Scan for the cell matching the given text and deliver its (X, Y) coordinate at center. 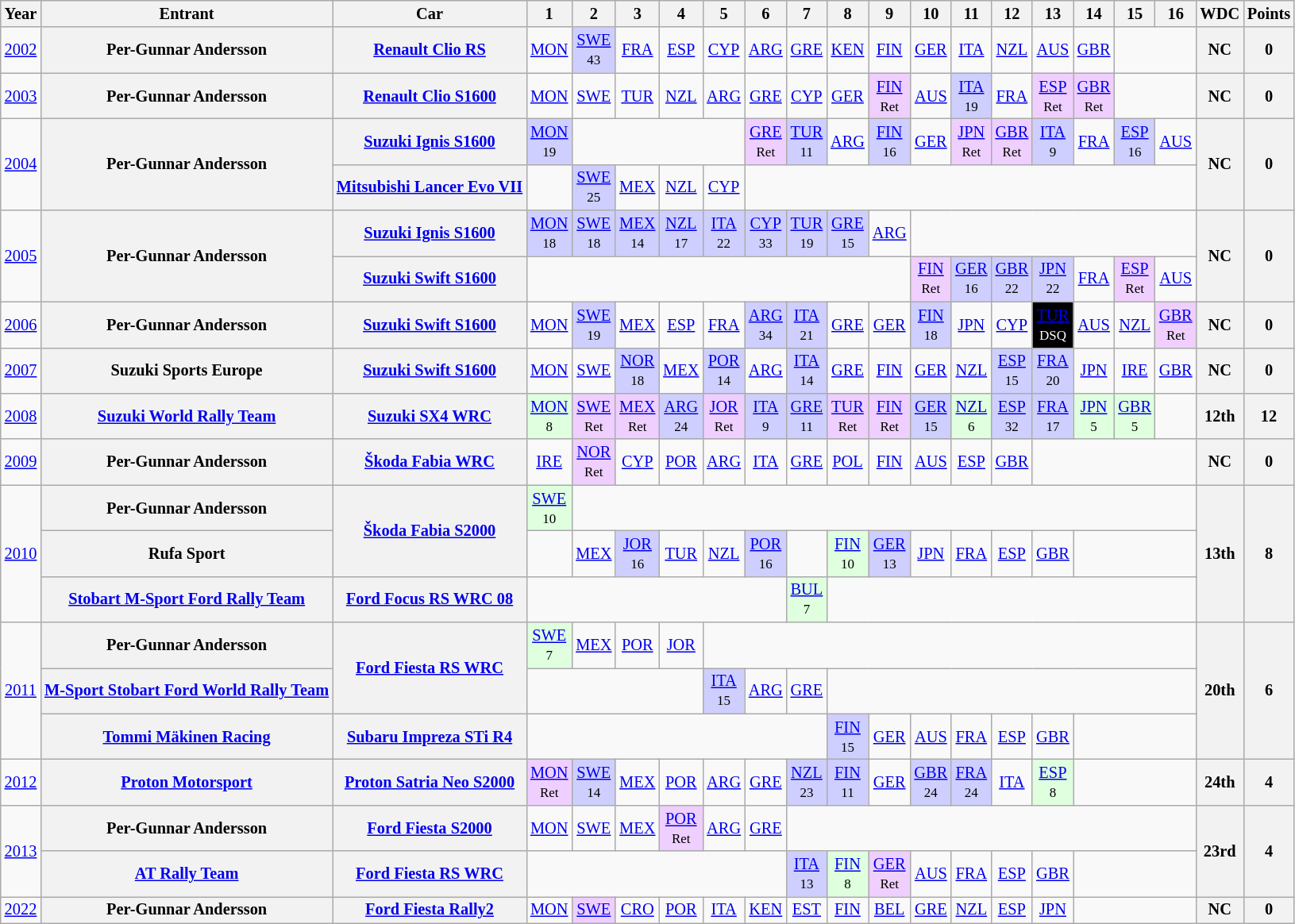
FIN8 (848, 874)
9 (889, 13)
2004 (21, 164)
ARG34 (765, 325)
Subaru Impreza STi R4 (430, 737)
JPN5 (1094, 416)
ITA13 (807, 874)
SWE10 (549, 508)
12th (1220, 416)
ITA19 (971, 96)
GBR24 (931, 782)
Rufa Sport (187, 553)
2002 (21, 50)
Suzuki Sports Europe (187, 371)
Ford Focus RS WRC 08 (430, 599)
2003 (21, 96)
Mitsubishi Lancer Evo VII (430, 187)
FRA20 (1053, 371)
GER16 (971, 279)
5 (724, 13)
Proton Satria Neo S2000 (430, 782)
SWE19 (594, 325)
2012 (21, 782)
BUL7 (807, 599)
2008 (21, 416)
2007 (21, 371)
CYP33 (765, 233)
2 (594, 13)
SWE25 (594, 187)
EST (807, 910)
Entrant (187, 13)
10 (931, 13)
ESP8 (1053, 782)
Proton Motorsport (187, 782)
CRO (637, 910)
2011 (21, 691)
MEXRet (637, 416)
Škoda Fabia WRC (430, 462)
2006 (21, 325)
GER15 (931, 416)
BEL (889, 910)
2009 (21, 462)
FRA24 (971, 782)
FIN18 (931, 325)
ITA14 (807, 371)
11 (971, 13)
PORRet (681, 828)
16 (1176, 13)
FIN10 (848, 553)
MEX14 (637, 233)
Stobart M-Sport Ford Rally Team (187, 599)
1 (549, 13)
MON8 (549, 416)
ESP15 (1012, 371)
13 (1053, 13)
MON18 (549, 233)
FRA17 (1053, 416)
NORRet (594, 462)
JPNRet (971, 141)
GERRet (889, 874)
Suzuki World Rally Team (187, 416)
GBR22 (1012, 279)
15 (1135, 13)
14 (1094, 13)
ITA21 (807, 325)
GRERet (765, 141)
Ford Fiesta Rally2 (430, 910)
SWE7 (549, 645)
POL (848, 462)
JOR (681, 645)
Tommi Mäkinen Racing (187, 737)
Renault Clio S1600 (430, 96)
POR16 (765, 553)
SWE18 (594, 233)
2010 (21, 554)
NZL23 (807, 782)
TURRet (848, 416)
NZL6 (971, 416)
GER13 (889, 553)
Škoda Fabia S2000 (430, 530)
Suzuki SX4 WRC (430, 416)
NZL17 (681, 233)
24th (1220, 782)
23rd (1220, 851)
ITA15 (724, 691)
JOR16 (637, 553)
2013 (21, 851)
AT Rally Team (187, 874)
Car (430, 13)
FIN16 (889, 141)
Renault Clio RS (430, 50)
3 (637, 13)
ESP16 (1135, 141)
Points (1269, 13)
SWERet (594, 416)
13th (1220, 554)
JORRet (724, 416)
FIN15 (848, 737)
ESP32 (1012, 416)
TUR11 (807, 141)
Ford Fiesta S2000 (430, 828)
MONRet (549, 782)
TUR19 (807, 233)
7 (807, 13)
ARG24 (681, 416)
SWE43 (594, 50)
M-Sport Stobart Ford World Rally Team (187, 691)
POR14 (724, 371)
2022 (21, 910)
GBR5 (1135, 416)
ITA22 (724, 233)
WDC (1220, 13)
GRE11 (807, 416)
20th (1220, 691)
MON19 (549, 141)
FIN11 (848, 782)
NOR18 (637, 371)
SWE14 (594, 782)
GRE15 (848, 233)
2005 (21, 256)
TURDSQ (1053, 325)
Year (21, 13)
JPN22 (1053, 279)
